Find where the given text appears and provide that cell's center as (X, Y) coordinate. 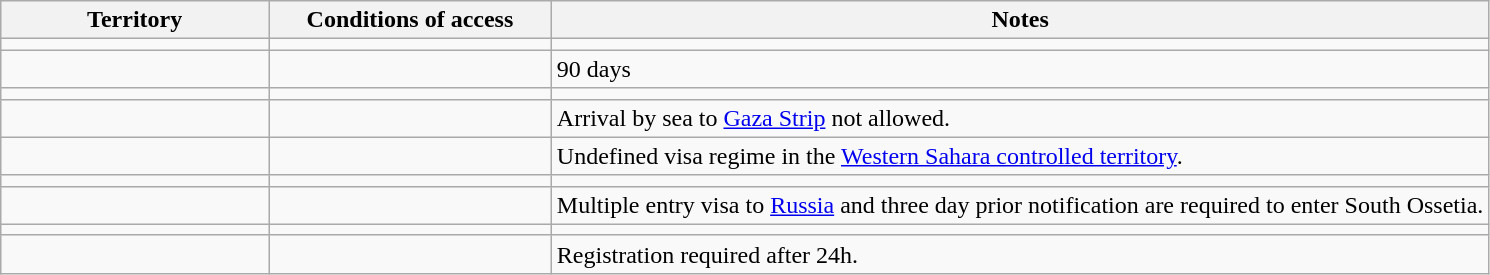
Multiple entry visa to Russia and three day prior notification are required to enter South Ossetia. (1020, 205)
Territory (135, 20)
Arrival by sea to Gaza Strip not allowed. (1020, 118)
Conditions of access (410, 20)
Undefined visa regime in the Western Sahara controlled territory. (1020, 156)
Notes (1020, 20)
Registration required after 24h. (1020, 254)
90 days (1020, 69)
